Locate the cell with the specified text and output its [X, Y] center coordinate. 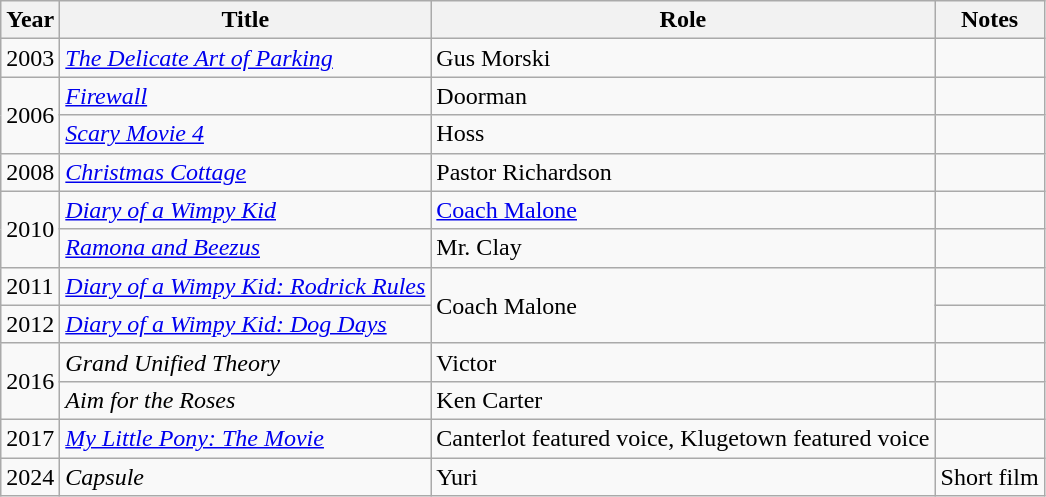
Year [30, 20]
Aim for the Roses [246, 400]
Gus Morski [683, 58]
2006 [30, 115]
Diary of a Wimpy Kid: Rodrick Rules [246, 286]
Capsule [246, 477]
Grand Unified Theory [246, 362]
Diary of a Wimpy Kid [246, 210]
Short film [990, 477]
Doorman [683, 96]
2003 [30, 58]
2010 [30, 229]
Notes [990, 20]
Christmas Cottage [246, 172]
My Little Pony: The Movie [246, 438]
Scary Movie 4 [246, 134]
2024 [30, 477]
Role [683, 20]
2008 [30, 172]
Canterlot featured voice, Klugetown featured voice [683, 438]
2011 [30, 286]
Diary of a Wimpy Kid: Dog Days [246, 324]
Yuri [683, 477]
Mr. Clay [683, 248]
2012 [30, 324]
Pastor Richardson [683, 172]
Ramona and Beezus [246, 248]
Title [246, 20]
The Delicate Art of Parking [246, 58]
2016 [30, 381]
Ken Carter [683, 400]
2017 [30, 438]
Hoss [683, 134]
Firewall [246, 96]
Victor [683, 362]
